Search for the cell housing the specified text and yield its (X, Y) center coordinate. 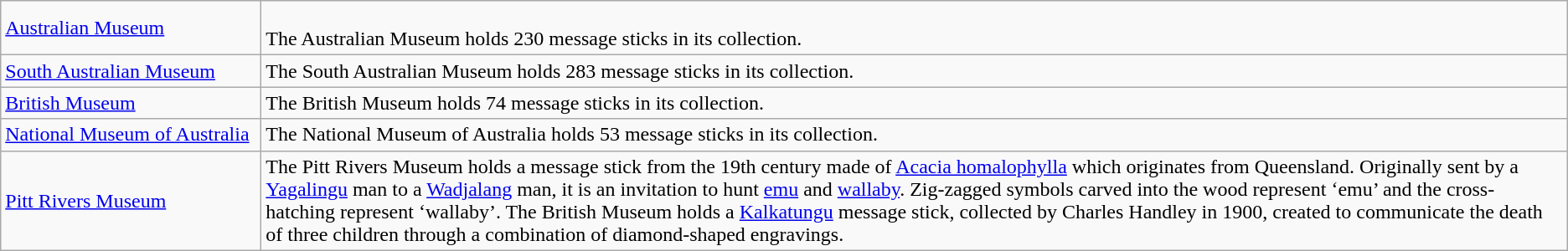
South Australian Museum (131, 71)
Pitt Rivers Museum (131, 201)
The Australian Museum holds 230 message sticks in its collection. (915, 28)
Australian Museum (131, 28)
National Museum of Australia (131, 135)
The National Museum of Australia holds 53 message sticks in its collection. (915, 135)
The British Museum holds 74 message sticks in its collection. (915, 103)
The South Australian Museum holds 283 message sticks in its collection. (915, 71)
British Museum (131, 103)
